Extract the (x, y) coordinate from the center of the cell holding the provided text.  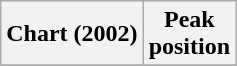
Chart (2002) (72, 34)
Peakposition (189, 34)
